Capture the cell that displays the provided text and extract its [x, y] central coordinate. 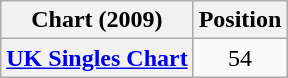
Chart (2009) [97, 20]
UK Singles Chart [97, 58]
Position [240, 20]
54 [240, 58]
